Determine the [x, y] coordinate at the center of the cell enclosing the given text.  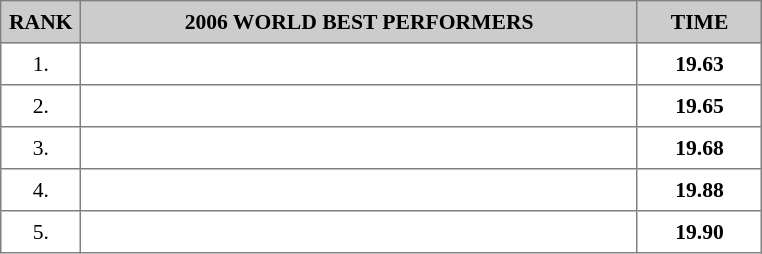
TIME [699, 22]
5. [41, 232]
2006 WORLD BEST PERFORMERS [359, 22]
19.88 [699, 190]
19.68 [699, 148]
2. [41, 106]
19.90 [699, 232]
19.65 [699, 106]
3. [41, 148]
1. [41, 64]
RANK [41, 22]
19.63 [699, 64]
4. [41, 190]
